Provide the [X, Y] coordinate of the cell's center where the given text is located.  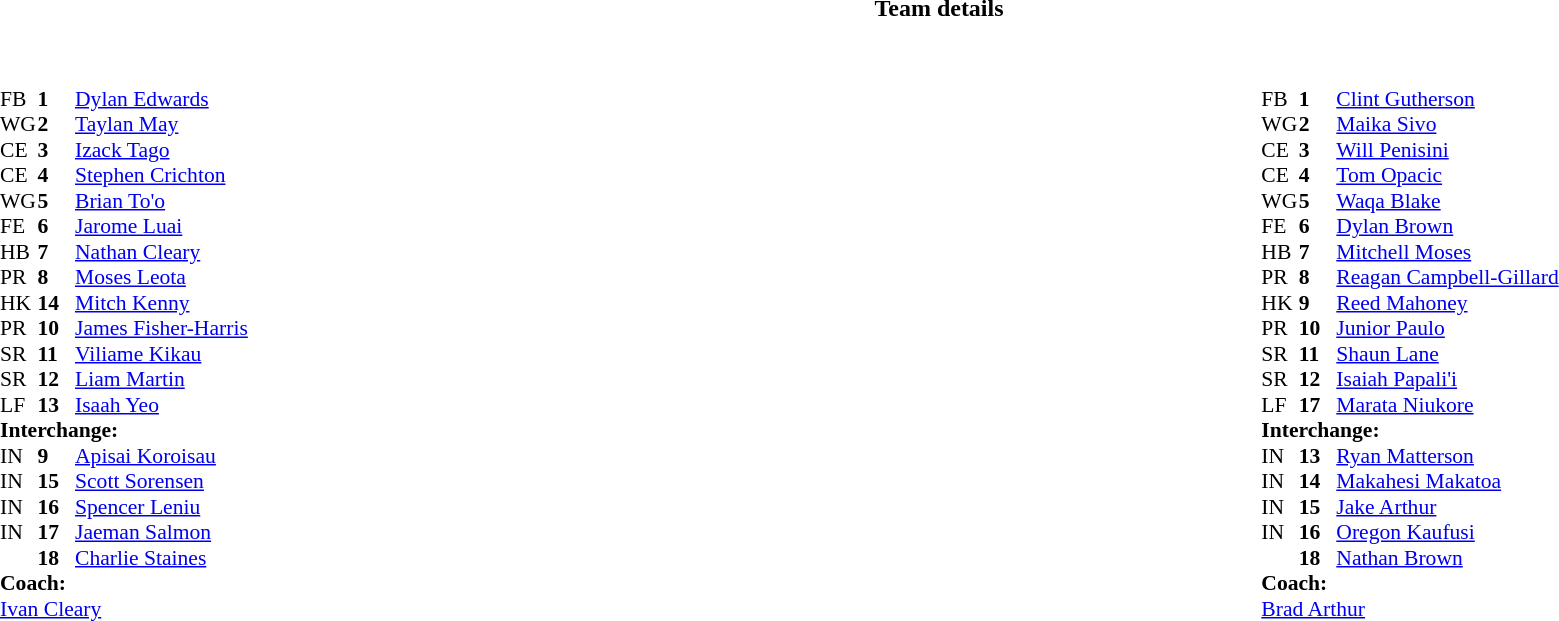
Izack Tago [162, 150]
Moses Leota [162, 277]
Nathan Brown [1447, 558]
Nathan Cleary [162, 252]
Liam Martin [162, 379]
Jaeman Salmon [162, 533]
Dylan Brown [1447, 227]
Isaiah Papali'i [1447, 379]
Stephen Crichton [162, 175]
Clint Gutherson [1447, 99]
Marata Niukore [1447, 405]
Oregon Kaufusi [1447, 533]
Makahesi Makatoa [1447, 481]
Jarome Luai [162, 227]
Mitch Kenny [162, 303]
Brian To'o [162, 201]
Dylan Edwards [162, 99]
Will Penisini [1447, 150]
Ryan Matterson [1447, 456]
Isaah Yeo [162, 405]
Maika Sivo [1447, 125]
Waqa Blake [1447, 201]
Scott Sorensen [162, 481]
James Fisher-Harris [162, 329]
Apisai Koroisau [162, 456]
Reed Mahoney [1447, 303]
Jake Arthur [1447, 507]
Spencer Leniu [162, 507]
Junior Paulo [1447, 329]
Mitchell Moses [1447, 252]
Viliame Kikau [162, 354]
Taylan May [162, 125]
Charlie Staines [162, 558]
Tom Opacic [1447, 175]
Shaun Lane [1447, 354]
Reagan Campbell-Gillard [1447, 277]
